Scan for the cell matching the given text and deliver its (x, y) coordinate at center. 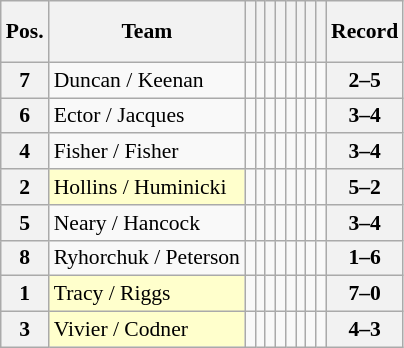
Tracy / Riggs (147, 294)
7 (25, 80)
Fisher / Fisher (147, 152)
4–3 (364, 330)
1–6 (364, 258)
7–0 (364, 294)
3 (25, 330)
Ryhorchuk / Peterson (147, 258)
8 (25, 258)
5–2 (364, 187)
Record (364, 32)
Neary / Hancock (147, 223)
Team (147, 32)
Hollins / Huminicki (147, 187)
5 (25, 223)
Vivier / Codner (147, 330)
Ector / Jacques (147, 116)
Pos. (25, 32)
6 (25, 116)
Duncan / Keenan (147, 80)
2–5 (364, 80)
2 (25, 187)
4 (25, 152)
1 (25, 294)
